Identify which cell holds the provided text, then report its [x, y] central coordinate. 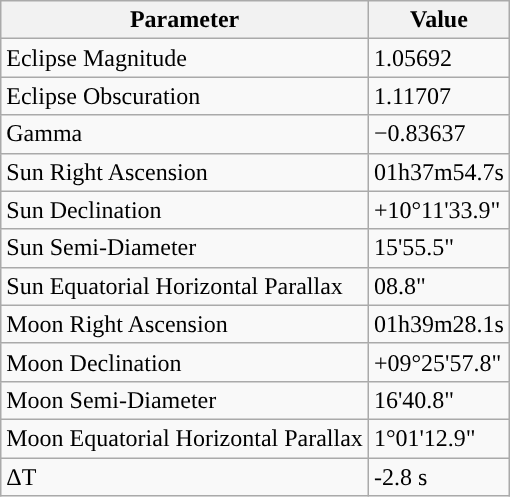
Value [438, 20]
-2.8 s [438, 477]
01h37m54.7s [438, 172]
Moon Right Ascension [185, 324]
Sun Semi-Diameter [185, 248]
Moon Equatorial Horizontal Parallax [185, 438]
01h39m28.1s [438, 324]
1.05692 [438, 58]
−0.83637 [438, 134]
Sun Declination [185, 210]
Eclipse Obscuration [185, 96]
+09°25'57.8" [438, 362]
Eclipse Magnitude [185, 58]
Sun Right Ascension [185, 172]
Sun Equatorial Horizontal Parallax [185, 286]
1°01'12.9" [438, 438]
+10°11'33.9" [438, 210]
Gamma [185, 134]
16'40.8" [438, 400]
1.11707 [438, 96]
Parameter [185, 20]
ΔT [185, 477]
Moon Declination [185, 362]
Moon Semi-Diameter [185, 400]
15'55.5" [438, 248]
08.8" [438, 286]
